From the cell containing the given text, extract its center point as [X, Y] coordinate. 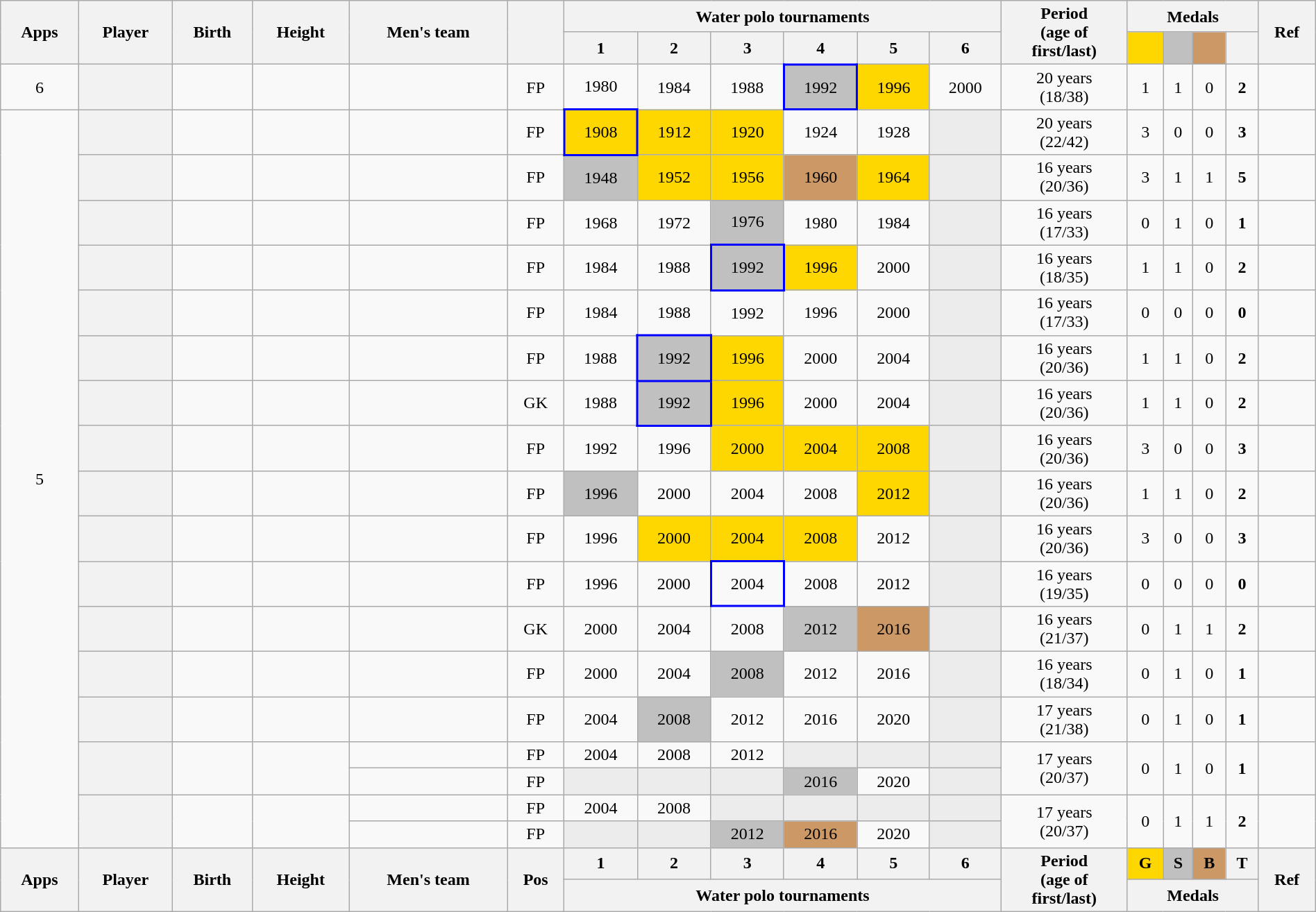
1964 [893, 178]
17 years(21/38) [1064, 719]
T [1242, 863]
16 years(19/35) [1064, 583]
1972 [674, 222]
1924 [820, 132]
20 years(18/38) [1064, 87]
1960 [820, 178]
1948 [601, 178]
1908 [601, 132]
20 years(22/42) [1064, 132]
1912 [674, 132]
1920 [748, 132]
16 years(21/37) [1064, 629]
16 years(18/34) [1064, 675]
1968 [601, 222]
1928 [893, 132]
G [1145, 863]
Pos [536, 879]
1976 [748, 222]
1956 [748, 178]
1952 [674, 178]
16 years(18/35) [1064, 268]
S [1179, 863]
B [1209, 863]
